Return the [x, y] coordinate for the center point of the cell that contains the specified text.  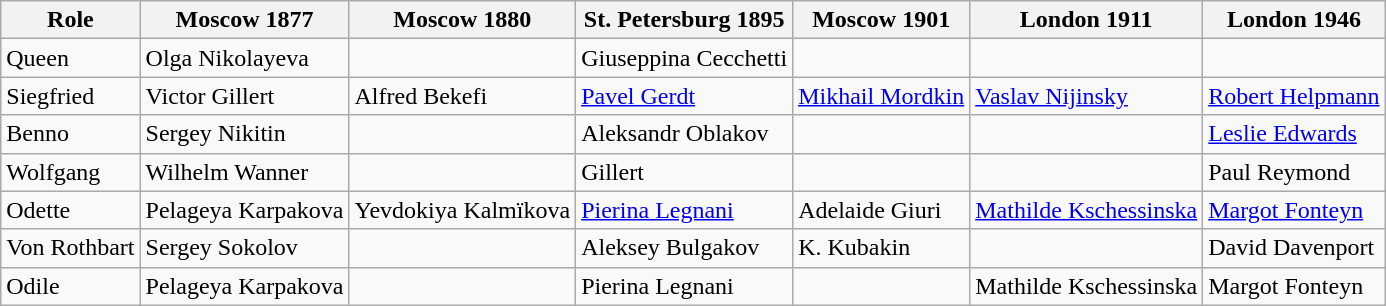
Olga Nikolayeva [244, 58]
Moscow 1877 [244, 20]
Moscow 1880 [462, 20]
Sergey Nikitin [244, 134]
Leslie Edwards [1294, 134]
Vaslav Nijinsky [1086, 96]
St. Petersburg 1895 [684, 20]
Queen [70, 58]
David Davenport [1294, 248]
London 1946 [1294, 20]
Yevdokiya Kalmїkova [462, 210]
Mikhail Mordkin [882, 96]
London 1911 [1086, 20]
Giuseppina Cecchetti [684, 58]
Victor Gillert [244, 96]
Wolfgang [70, 172]
Role [70, 20]
Paul Reymond [1294, 172]
Wilhelm Wanner [244, 172]
Siegfried [70, 96]
Alfred Bekefi [462, 96]
Odette [70, 210]
Gillert [684, 172]
Odile [70, 286]
Adelaide Giuri [882, 210]
Robert Helpmann [1294, 96]
Moscow 1901 [882, 20]
Sergey Sokolov [244, 248]
Von Rothbart [70, 248]
Pavel Gerdt [684, 96]
Aleksey Bulgakov [684, 248]
K. Kubakin [882, 248]
Aleksandr Oblakov [684, 134]
Benno [70, 134]
